Detect which cell encompasses the target text, then output its (x, y) center coordinate. 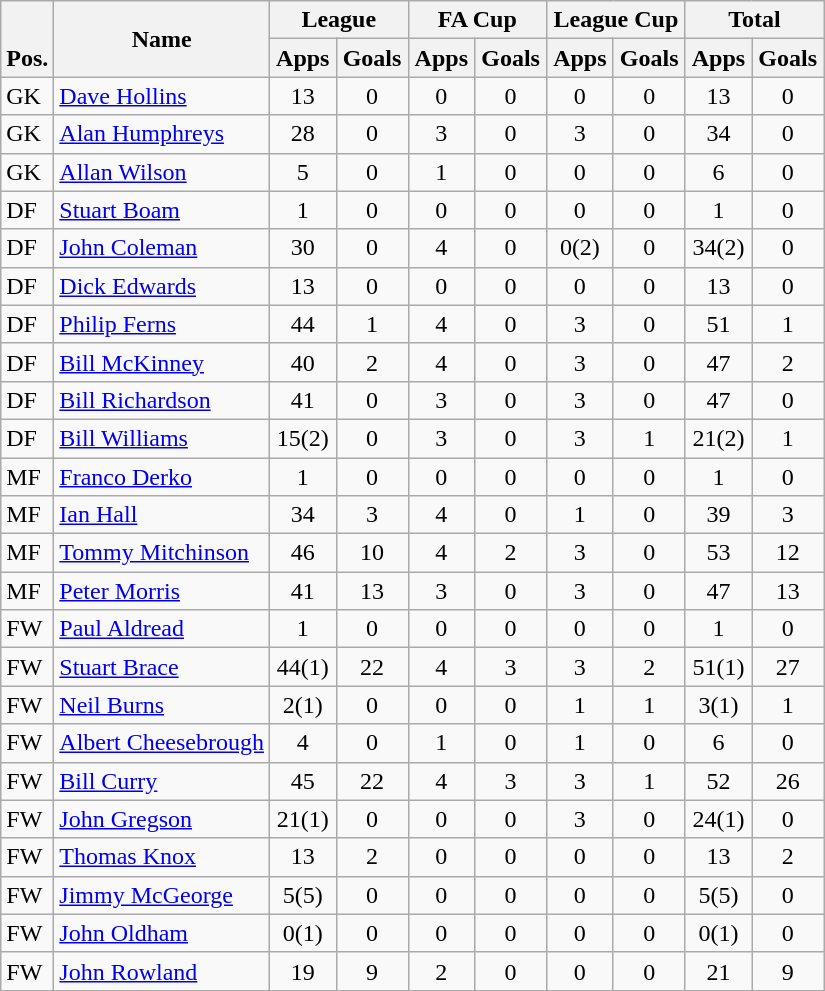
28 (302, 134)
League Cup (616, 20)
Stuart Brace (162, 667)
Peter Morris (162, 591)
Albert Cheesebrough (162, 743)
44 (302, 324)
53 (718, 553)
27 (788, 667)
John Rowland (162, 971)
Allan Wilson (162, 172)
John Gregson (162, 819)
26 (788, 781)
Bill McKinney (162, 362)
2(1) (302, 705)
46 (302, 553)
3(1) (718, 705)
Paul Aldread (162, 629)
30 (302, 248)
Bill Curry (162, 781)
Bill Williams (162, 438)
FA Cup (478, 20)
Total (754, 20)
21(2) (718, 438)
Name (162, 39)
Ian Hall (162, 515)
League (338, 20)
19 (302, 971)
Dave Hollins (162, 96)
5 (302, 172)
0(2) (580, 248)
Philip Ferns (162, 324)
21(1) (302, 819)
40 (302, 362)
Alan Humphreys (162, 134)
John Coleman (162, 248)
24(1) (718, 819)
10 (372, 553)
45 (302, 781)
51 (718, 324)
Stuart Boam (162, 210)
Pos. (28, 39)
Franco Derko (162, 477)
44(1) (302, 667)
John Oldham (162, 933)
Thomas Knox (162, 857)
34(2) (718, 248)
51(1) (718, 667)
15(2) (302, 438)
Dick Edwards (162, 286)
Jimmy McGeorge (162, 895)
39 (718, 515)
Tommy Mitchinson (162, 553)
52 (718, 781)
Neil Burns (162, 705)
12 (788, 553)
21 (718, 971)
Bill Richardson (162, 400)
